For the text-containing cell, return its midpoint in (X, Y) coordinate format. 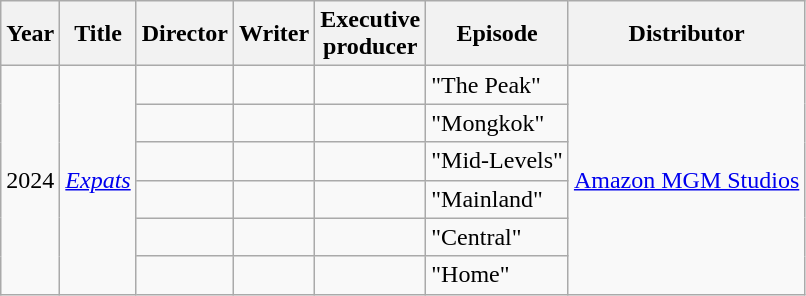
"The Peak" (498, 85)
"Mid-Levels" (498, 161)
2024 (30, 180)
Director (184, 34)
Episode (498, 34)
Year (30, 34)
"Mainland" (498, 199)
Distributor (686, 34)
"Home" (498, 275)
Expats (98, 180)
Writer (274, 34)
Amazon MGM Studios (686, 180)
"Mongkok" (498, 123)
Title (98, 34)
Executiveproducer (370, 34)
"Central" (498, 237)
